Find where the given text appears and provide that cell's center as [x, y] coordinate. 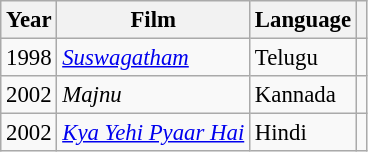
Film [154, 20]
Hindi [304, 133]
Kya Yehi Pyaar Hai [154, 133]
1998 [29, 58]
Telugu [304, 58]
Year [29, 20]
Language [304, 20]
Suswagatham [154, 58]
Majnu [154, 95]
Kannada [304, 95]
